Detect which cell encompasses the target text, then output its [X, Y] center coordinate. 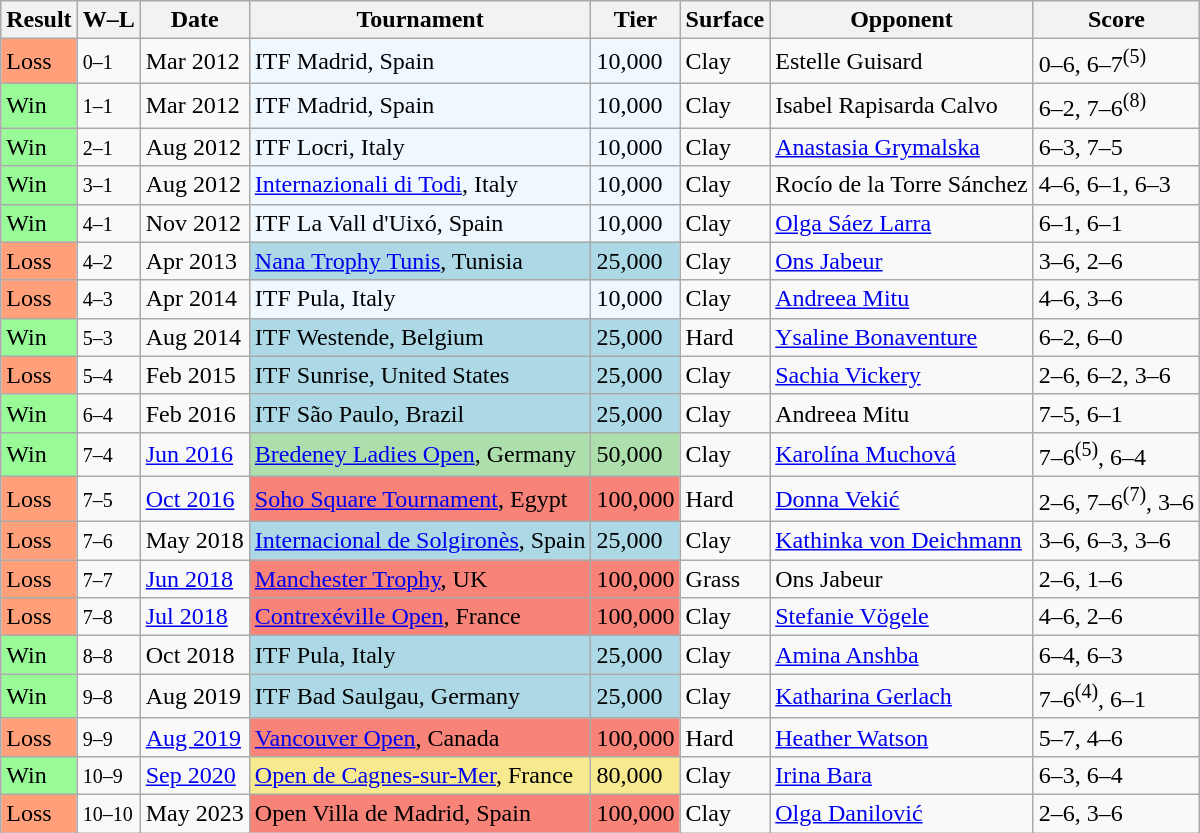
6–2, 7–6(8) [1116, 106]
Ysaline Bonaventure [902, 337]
50,000 [636, 454]
5–4 [108, 375]
ITF La Vall d'Uixó, Spain [420, 223]
Aug 2014 [194, 337]
Date [194, 20]
Katharina Gerlach [902, 696]
6–4 [108, 413]
Isabel Rapisarda Calvo [902, 106]
7–6(5), 6–4 [1116, 454]
7–5 [108, 500]
4–2 [108, 261]
4–6, 6–1, 6–3 [1116, 185]
May 2023 [194, 813]
9–9 [108, 737]
Estelle Guisard [902, 62]
Jun 2016 [194, 454]
80,000 [636, 775]
Apr 2014 [194, 299]
Irina Bara [902, 775]
7–7 [108, 579]
Kathinka von Deichmann [902, 541]
Open Villa de Madrid, Spain [420, 813]
Nana Trophy Tunis, Tunisia [420, 261]
8–8 [108, 655]
ITF São Paulo, Brazil [420, 413]
Soho Square Tournament, Egypt [420, 500]
May 2018 [194, 541]
Internacional de Solgironès, Spain [420, 541]
Olga Danilović [902, 813]
6–4, 6–3 [1116, 655]
Bredeney Ladies Open, Germany [420, 454]
6–2, 6–0 [1116, 337]
7–5, 6–1 [1116, 413]
2–1 [108, 147]
W–L [108, 20]
Open de Cagnes-sur-Mer, France [420, 775]
2–6, 3–6 [1116, 813]
Stefanie Vögele [902, 617]
Internazionali di Todi, Italy [420, 185]
Contrexéville Open, France [420, 617]
Jun 2018 [194, 579]
Amina Anshba [902, 655]
Sep 2020 [194, 775]
Rocío de la Torre Sánchez [902, 185]
ITF Sunrise, United States [420, 375]
7–4 [108, 454]
Manchester Trophy, UK [420, 579]
7–6(4), 6–1 [1116, 696]
5–7, 4–6 [1116, 737]
2–6, 1–6 [1116, 579]
2–6, 6–2, 3–6 [1116, 375]
3–1 [108, 185]
Feb 2016 [194, 413]
Score [1116, 20]
Anastasia Grymalska [902, 147]
Tournament [420, 20]
10–9 [108, 775]
5–3 [108, 337]
6–1, 6–1 [1116, 223]
1–1 [108, 106]
Oct 2018 [194, 655]
Olga Sáez Larra [902, 223]
Nov 2012 [194, 223]
7–8 [108, 617]
10–10 [108, 813]
ITF Westende, Belgium [420, 337]
ITF Locri, Italy [420, 147]
Jul 2018 [194, 617]
Donna Vekić [902, 500]
Feb 2015 [194, 375]
Grass [725, 579]
0–6, 6–7(5) [1116, 62]
3–6, 2–6 [1116, 261]
Result [39, 20]
2–6, 7–6(7), 3–6 [1116, 500]
Vancouver Open, Canada [420, 737]
6–3, 7–5 [1116, 147]
4–3 [108, 299]
7–6 [108, 541]
Opponent [902, 20]
Oct 2016 [194, 500]
0–1 [108, 62]
6–3, 6–4 [1116, 775]
Heather Watson [902, 737]
Tier [636, 20]
Karolína Muchová [902, 454]
9–8 [108, 696]
Apr 2013 [194, 261]
4–6, 2–6 [1116, 617]
Sachia Vickery [902, 375]
4–6, 3–6 [1116, 299]
Surface [725, 20]
ITF Bad Saulgau, Germany [420, 696]
3–6, 6–3, 3–6 [1116, 541]
4–1 [108, 223]
